Locate the cell with the specified text and output its [X, Y] center coordinate. 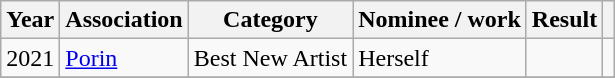
Porin [124, 58]
Nominee / work [440, 20]
Year [30, 20]
Best New Artist [270, 58]
2021 [30, 58]
Association [124, 20]
Result [564, 20]
Category [270, 20]
Herself [440, 58]
